Pinpoint the cell where the given text exists, returning its (X, Y) midpoint coordinate. 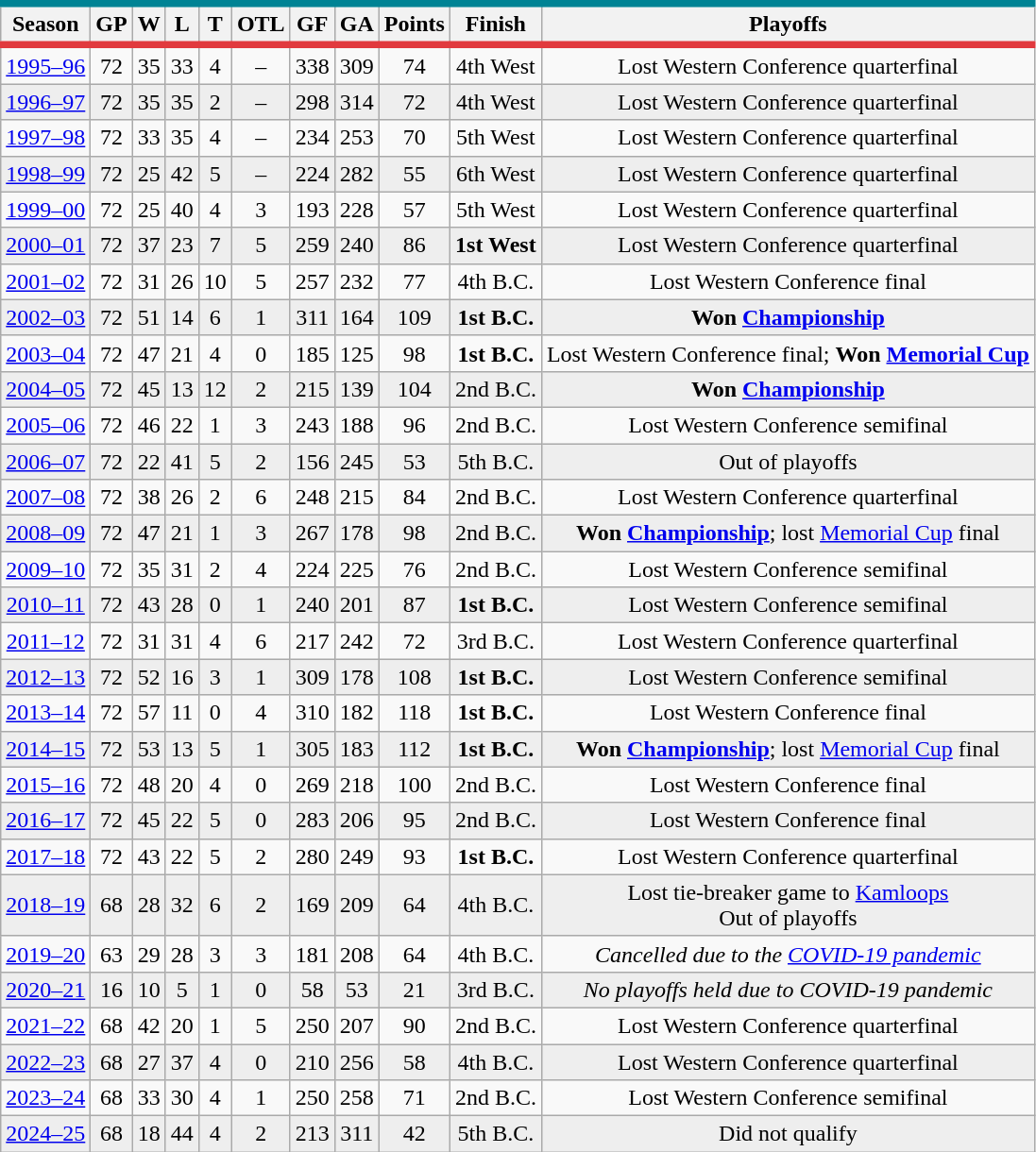
225 (357, 569)
Points (414, 25)
2014–15 (45, 749)
87 (414, 605)
63 (111, 954)
2007–08 (45, 498)
90 (414, 1025)
100 (414, 785)
269 (312, 785)
2022–23 (45, 1062)
206 (357, 821)
2003–04 (45, 353)
310 (312, 713)
1997–98 (45, 138)
156 (312, 462)
No playoffs held due to COVID-19 pandemic (788, 990)
183 (357, 749)
125 (357, 353)
2008–09 (45, 534)
46 (149, 425)
2013–14 (45, 713)
2021–22 (45, 1025)
257 (312, 281)
249 (357, 856)
217 (312, 641)
109 (414, 317)
11 (181, 713)
245 (357, 462)
77 (414, 281)
2001–02 (45, 281)
139 (357, 389)
2009–10 (45, 569)
2018–19 (45, 905)
Lost tie-breaker game to KamloopsOut of playoffs (788, 905)
L (181, 25)
2002–03 (45, 317)
32 (181, 905)
2024–25 (45, 1134)
253 (357, 138)
Did not qualify (788, 1134)
Lost Western Conference final; Won Memorial Cup (788, 353)
314 (357, 102)
OTL (261, 25)
243 (312, 425)
193 (312, 210)
93 (414, 856)
108 (414, 677)
2019–20 (45, 954)
210 (312, 1062)
W (149, 25)
181 (312, 954)
55 (414, 174)
Season (45, 25)
2010–11 (45, 605)
6th West (495, 174)
84 (414, 498)
30 (181, 1098)
70 (414, 138)
2017–18 (45, 856)
44 (181, 1134)
256 (357, 1062)
248 (312, 498)
GA (357, 25)
Finish (495, 25)
18 (149, 1134)
52 (149, 677)
38 (149, 498)
208 (357, 954)
12 (215, 389)
298 (312, 102)
2011–12 (45, 641)
48 (149, 785)
182 (357, 713)
GP (111, 25)
2020–21 (45, 990)
164 (357, 317)
213 (312, 1134)
2012–13 (45, 677)
185 (312, 353)
2015–16 (45, 785)
76 (414, 569)
218 (357, 785)
234 (312, 138)
209 (357, 905)
2006–07 (45, 462)
201 (357, 605)
267 (312, 534)
104 (414, 389)
Out of playoffs (788, 462)
1999–00 (45, 210)
29 (149, 954)
283 (312, 821)
74 (414, 64)
169 (312, 905)
2000–01 (45, 246)
242 (357, 641)
14 (181, 317)
T (215, 25)
2005–06 (45, 425)
2004–05 (45, 389)
1st West (495, 246)
27 (149, 1062)
280 (312, 856)
40 (181, 210)
258 (357, 1098)
2023–24 (45, 1098)
118 (414, 713)
259 (312, 246)
1995–96 (45, 64)
86 (414, 246)
232 (357, 281)
282 (357, 174)
7 (215, 246)
1998–99 (45, 174)
GF (312, 25)
228 (357, 210)
338 (312, 64)
112 (414, 749)
23 (181, 246)
207 (357, 1025)
2016–17 (45, 821)
51 (149, 317)
96 (414, 425)
95 (414, 821)
Cancelled due to the COVID-19 pandemic (788, 954)
1996–97 (45, 102)
41 (181, 462)
71 (414, 1098)
305 (312, 749)
188 (357, 425)
Playoffs (788, 25)
